For the text-containing cell, return its midpoint in (X, Y) coordinate format. 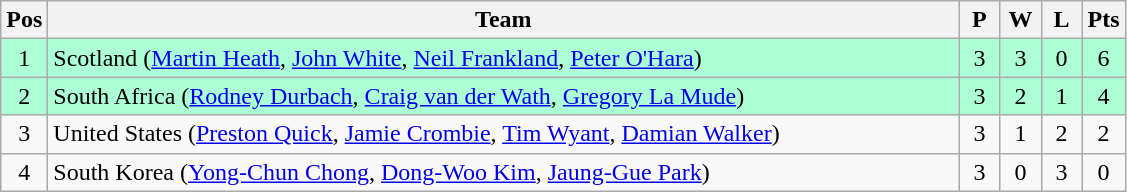
L (1062, 20)
Pts (1104, 20)
South Africa (Rodney Durbach, Craig van der Wath, Gregory La Mude) (504, 96)
Team (504, 20)
W (1020, 20)
Pos (24, 20)
Scotland (Martin Heath, John White, Neil Frankland, Peter O'Hara) (504, 58)
P (980, 20)
6 (1104, 58)
South Korea (Yong-Chun Chong, Dong-Woo Kim, Jaung-Gue Park) (504, 172)
United States (Preston Quick, Jamie Crombie, Tim Wyant, Damian Walker) (504, 134)
